Extract the [x, y] coordinate from the center of the cell holding the provided text.  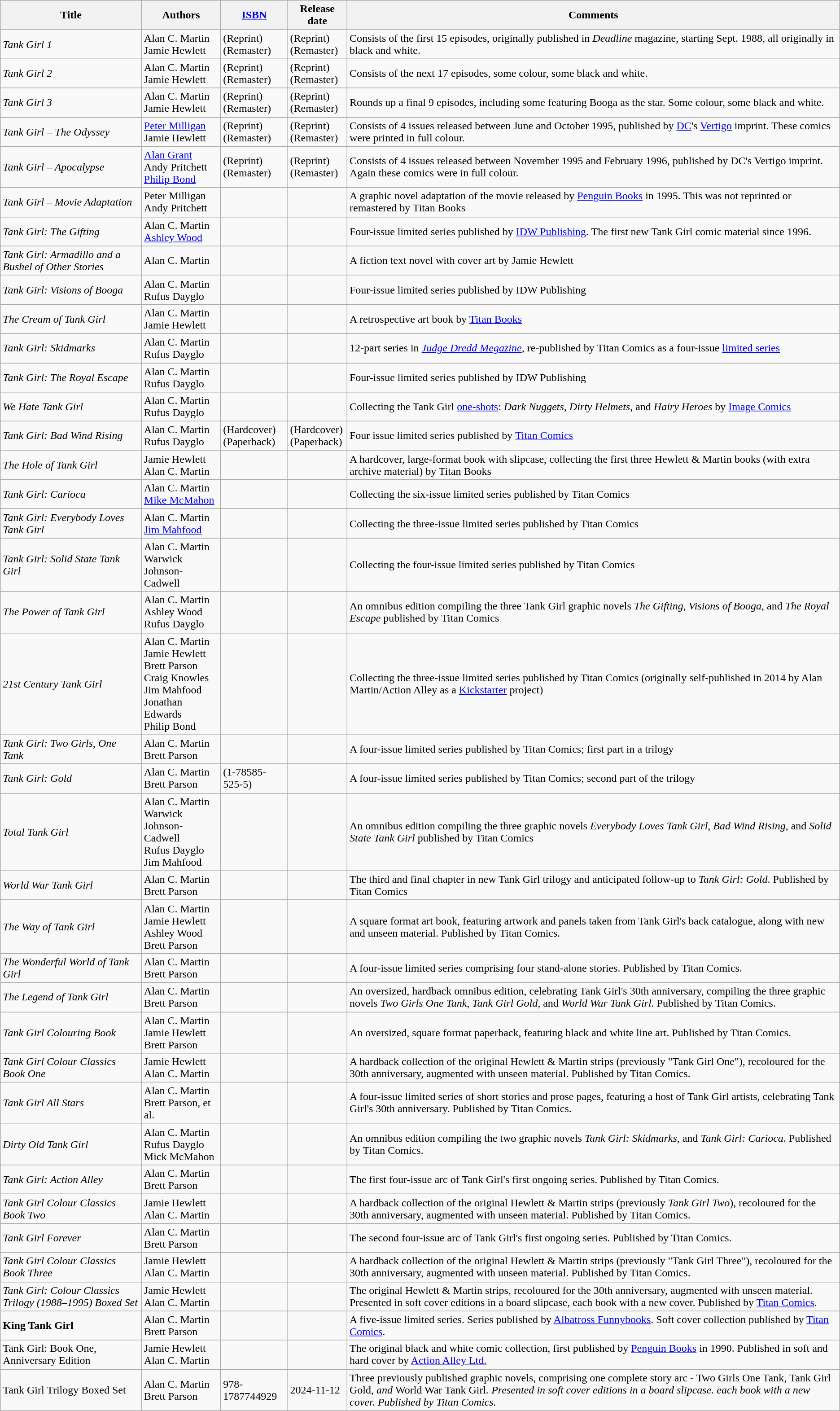
Tank Girl: Skidmarks [71, 348]
Tank Girl 3 [71, 102]
ISBN [254, 15]
Authors [181, 15]
Tank Girl: Two Girls, One Tank [71, 749]
Peter Milligan Jamie Hewlett [181, 132]
Tank Girl 1 [71, 44]
2024-11-12 [317, 1390]
The original black and white comic collection, first published by Penguin Books in 1990. Published in soft and hard cover by Action Alley Ltd. [593, 1354]
Comments [593, 15]
The Wonderful World of Tank Girl [71, 968]
Tank Girl: Solid State Tank Girl [71, 565]
Alan C. Martin Jamie Hewlett Brett Parson [181, 1032]
Tank Girl Forever [71, 1238]
Tank Girl: The Royal Escape [71, 377]
Tank Girl – Apocalypse [71, 167]
Four-issue limited series published by IDW Publishing. The first new Tank Girl comic material since 1996. [593, 232]
Tank Girl: Colour Classics Trilogy (1988–1995) Boxed Set [71, 1296]
World War Tank Girl [71, 885]
Collecting the four-issue limited series published by Titan Comics [593, 565]
Title [71, 15]
Tank Girl: Gold [71, 778]
Alan C. Martin Ashley Wood [181, 232]
Tank Girl Trilogy Boxed Set [71, 1390]
(1-78585-525-5) [254, 778]
Consists of the next 17 episodes, some colour, some black and white. [593, 74]
A graphic novel adaptation of the movie released by Penguin Books in 1995. This was not reprinted or remastered by Titan Books [593, 202]
Alan C. Martin Jim Mahfood [181, 523]
The Legend of Tank Girl [71, 997]
The second four-issue arc of Tank Girl's first ongoing series. Published by Titan Comics. [593, 1238]
Alan C. Martin Mike McMahon [181, 495]
21st Century Tank Girl [71, 684]
A four-issue limited series published by Titan Comics; first part in a trilogy [593, 749]
Tank Girl Colour Classics Book Three [71, 1267]
978-1787744929 [254, 1390]
Alan C. MartinBrett Parson [181, 1390]
We Hate Tank Girl [71, 407]
Alan C. Martin Jamie Hewlett Ashley Wood Brett Parson [181, 926]
Consists of 4 issues released between November 1995 and February 1996, published by DC's Vertigo imprint. Again these comics were in full colour. [593, 167]
Collecting the Tank Girl one-shots: Dark Nuggets, Dirty Helmets, and Hairy Heroes by Image Comics [593, 407]
Tank Girl Colour Classics Book One [71, 1068]
Tank Girl: Carioca [71, 495]
Alan C. Martin Rufus Dayglo Mick McMahon [181, 1144]
A four-issue limited series published by Titan Comics; second part of the trilogy [593, 778]
Tank Girl – The Odyssey [71, 132]
The third and final chapter in new Tank Girl trilogy and anticipated follow-up to Tank Girl: Gold. Published by Titan Comics [593, 885]
Tank Girl Colour Classics Book Two [71, 1209]
The Hole of Tank Girl [71, 465]
Consists of the first 15 episodes, originally published in Deadline magazine, starting Sept. 1988, all originally in black and white. [593, 44]
Release date [317, 15]
The first four-issue arc of Tank Girl's first ongoing series. Published by Titan Comics. [593, 1179]
Alan Grant Andy Pritchett Philip Bond [181, 167]
12-part series in Judge Dredd Megazine, re-published by Titan Comics as a four-issue limited series [593, 348]
Tank Girl: Everybody Loves Tank Girl [71, 523]
An omnibus edition compiling the three graphic novels Everybody Loves Tank Girl, Bad Wind Rising, and Solid State Tank Girl published by Titan Comics [593, 832]
Tank Girl – Movie Adaptation [71, 202]
A retrospective art book by Titan Books [593, 319]
An oversized, square format paperback, featuring black and white line art. Published by Titan Comics. [593, 1032]
Peter Milligan Andy Pritchett [181, 202]
A fiction text novel with cover art by Jamie Hewlett [593, 260]
A hardcover, large-format book with slipcase, collecting the first three Hewlett & Martin books (with extra archive material) by Titan Books [593, 465]
An omnibus edition compiling the two graphic novels Tank Girl: Skidmarks, and Tank Girl: Carioca. Published by Titan Comics. [593, 1144]
Tank Girl Colouring Book [71, 1032]
Tank Girl: Action Alley [71, 1179]
The Cream of Tank Girl [71, 319]
Rounds up a final 9 episodes, including some featuring Booga as the star. Some colour, some black and white. [593, 102]
King Tank Girl [71, 1326]
An omnibus edition compiling the three Tank Girl graphic novels The Gifting, Visions of Booga, and The Royal Escape published by Titan Comics [593, 612]
Collecting the three-issue limited series published by Titan Comics [593, 523]
Tank Girl All Stars [71, 1103]
Four issue limited series published by Titan Comics [593, 436]
Alan C. Martin Jamie Hewlett Brett Parson Craig Knowles Jim Mahfood Jonathan Edwards Philip Bond [181, 684]
Alan C. Martin Ashley Wood Rufus Dayglo [181, 612]
Total Tank Girl [71, 832]
Alan C. Martin Brett Parson, et al. [181, 1103]
Tank Girl: Book One, Anniversary Edition [71, 1354]
Dirty Old Tank Girl [71, 1144]
Tank Girl: Armadillo and a Bushel of Other Stories [71, 260]
Tank Girl: Visions of Booga [71, 290]
Alan C. Martin Warwick Johnson-Cadwell [181, 565]
Alan C. Martin [181, 260]
Tank Girl 2 [71, 74]
The Way of Tank Girl [71, 926]
A five-issue limited series. Series published by Albatross Funnybooks. Soft cover collection published by Titan Comics. [593, 1326]
A four-issue limited series comprising four stand-alone stories. Published by Titan Comics. [593, 968]
Collecting the six-issue limited series published by Titan Comics [593, 495]
The Power of Tank Girl [71, 612]
Consists of 4 issues released between June and October 1995, published by DC's Vertigo imprint. These comics were printed in full colour. [593, 132]
Tank Girl: The Gifting [71, 232]
Alan C. Martin Warwick Johnson-Cadwell Rufus Dayglo Jim Mahfood [181, 832]
Tank Girl: Bad Wind Rising [71, 436]
